Detect which cell encompasses the target text, then output its (X, Y) center coordinate. 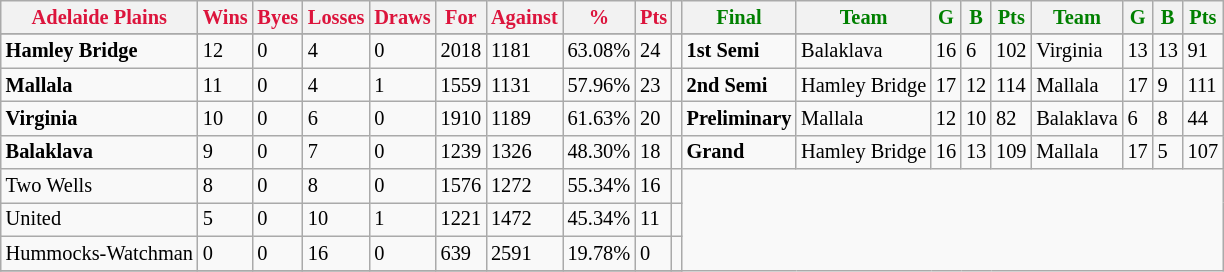
18 (654, 152)
82 (1011, 118)
44 (1203, 118)
23 (654, 85)
Draws (402, 17)
1576 (461, 186)
48.30% (600, 152)
639 (461, 253)
Byes (278, 17)
24 (654, 51)
1559 (461, 85)
Preliminary (740, 118)
2nd Semi (740, 85)
63.08% (600, 51)
Adelaide Plains (100, 17)
% (600, 17)
For (461, 17)
Two Wells (100, 186)
Hummocks-Watchman (100, 253)
Losses (336, 17)
1221 (461, 219)
Against (524, 17)
109 (1011, 152)
1181 (524, 51)
19.78% (600, 253)
91 (1203, 51)
114 (1011, 85)
2018 (461, 51)
2591 (524, 253)
45.34% (600, 219)
7 (336, 152)
1st Semi (740, 51)
1910 (461, 118)
102 (1011, 51)
111 (1203, 85)
1131 (524, 85)
Grand (740, 152)
20 (654, 118)
1472 (524, 219)
1272 (524, 186)
1326 (524, 152)
1239 (461, 152)
1189 (524, 118)
55.34% (600, 186)
107 (1203, 152)
57.96% (600, 85)
United (100, 219)
61.63% (600, 118)
Final (740, 17)
Wins (226, 17)
